Detect which cell encompasses the target text, then output its [x, y] center coordinate. 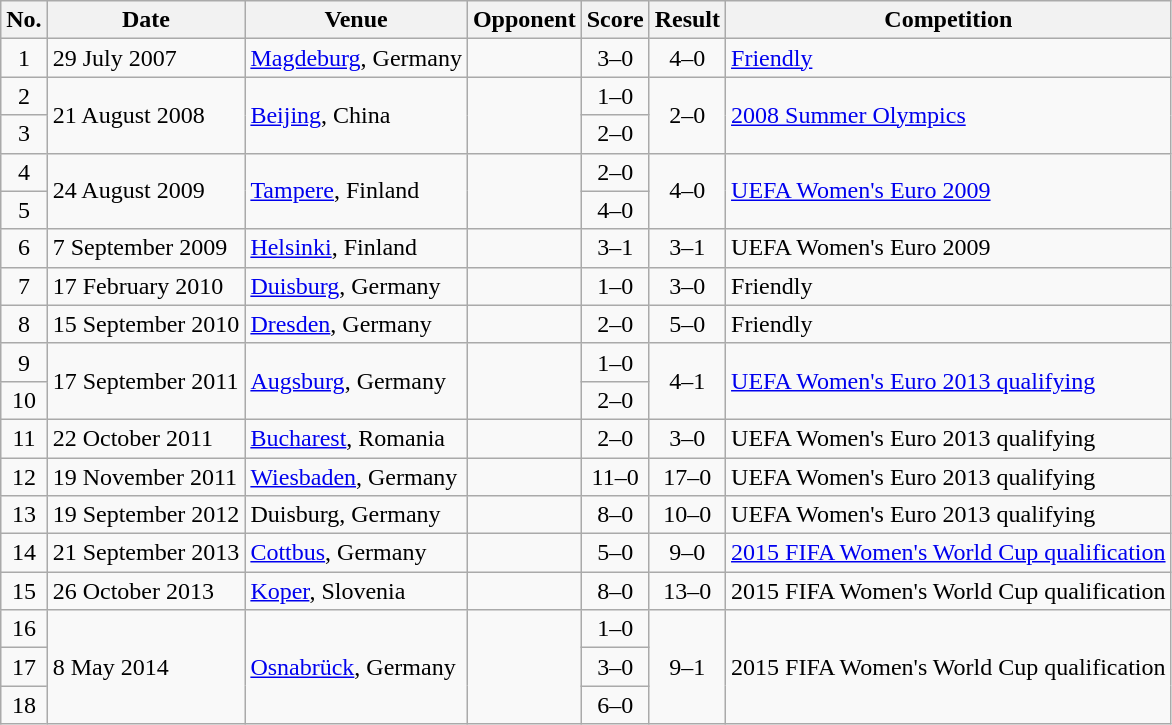
Bucharest, Romania [356, 438]
2008 Summer Olympics [949, 115]
17 [24, 667]
16 [24, 629]
Result [687, 20]
22 October 2011 [146, 438]
10–0 [687, 515]
7 September 2009 [146, 248]
11–0 [615, 477]
4–1 [687, 381]
Dresden, Germany [356, 324]
11 [24, 438]
8 May 2014 [146, 667]
Koper, Slovenia [356, 591]
Competition [949, 20]
Magdeburg, Germany [356, 58]
2 [24, 96]
12 [24, 477]
Date [146, 20]
Wiesbaden, Germany [356, 477]
6 [24, 248]
21 September 2013 [146, 553]
4 [24, 172]
5 [24, 210]
Opponent [524, 20]
17–0 [687, 477]
17 February 2010 [146, 286]
Beijing, China [356, 115]
19 September 2012 [146, 515]
17 September 2011 [146, 381]
Tampere, Finland [356, 191]
Score [615, 20]
1 [24, 58]
Venue [356, 20]
Augsburg, Germany [356, 381]
9 [24, 362]
Osnabrück, Germany [356, 667]
21 August 2008 [146, 115]
6–0 [615, 705]
24 August 2009 [146, 191]
14 [24, 553]
7 [24, 286]
19 November 2011 [146, 477]
Helsinki, Finland [356, 248]
Cottbus, Germany [356, 553]
15 September 2010 [146, 324]
18 [24, 705]
3 [24, 134]
8 [24, 324]
13–0 [687, 591]
No. [24, 20]
9–0 [687, 553]
10 [24, 400]
9–1 [687, 667]
15 [24, 591]
26 October 2013 [146, 591]
29 July 2007 [146, 58]
13 [24, 515]
